Extract the [x, y] coordinate from the center of the cell holding the provided text.  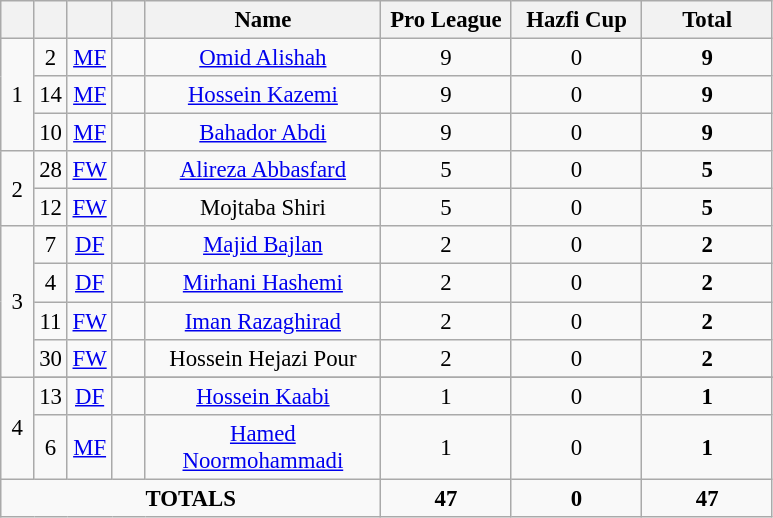
Bahador Abdi [263, 133]
Hossein Hejazi Pour [263, 358]
12 [50, 208]
Mojtaba Shiri [263, 208]
Hazfi Cup [576, 20]
Hossein Kazemi [263, 95]
Iman Razaghirad [263, 321]
28 [50, 170]
6 [50, 446]
30 [50, 358]
10 [50, 133]
Omid Alishah [263, 58]
TOTALS [191, 498]
Mirhani Hashemi [263, 283]
Total [708, 20]
13 [50, 396]
11 [50, 321]
Pro League [446, 20]
7 [50, 245]
Name [263, 20]
Hamed Noormohammadi [263, 446]
Majid Bajlan [263, 245]
3 [18, 301]
Hossein Kaabi [263, 396]
Alireza Abbasfard [263, 170]
14 [50, 95]
